Capture the cell that displays the provided text and extract its (X, Y) central coordinate. 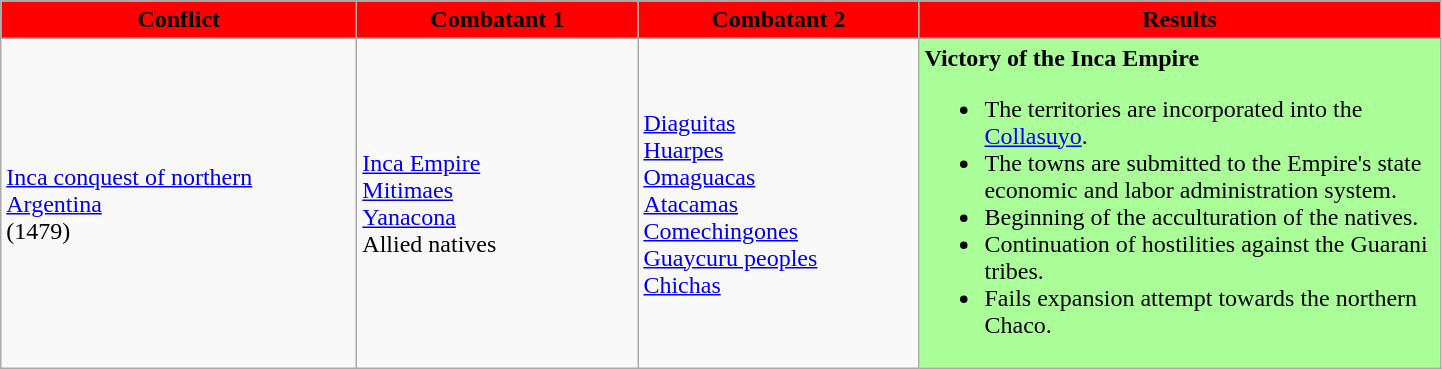
Inca conquest of northern Argentina(1479) (179, 204)
Inca Empire Mitimaes YanaconaAllied natives (498, 204)
Results (1180, 20)
DiaguitasHuarpesOmaguacasAtacamasComechingonesGuaycuru peoplesChichas (778, 204)
Combatant 1 (498, 20)
Combatant 2 (778, 20)
Conflict (179, 20)
